From the cell containing the given text, extract its center point as [X, Y] coordinate. 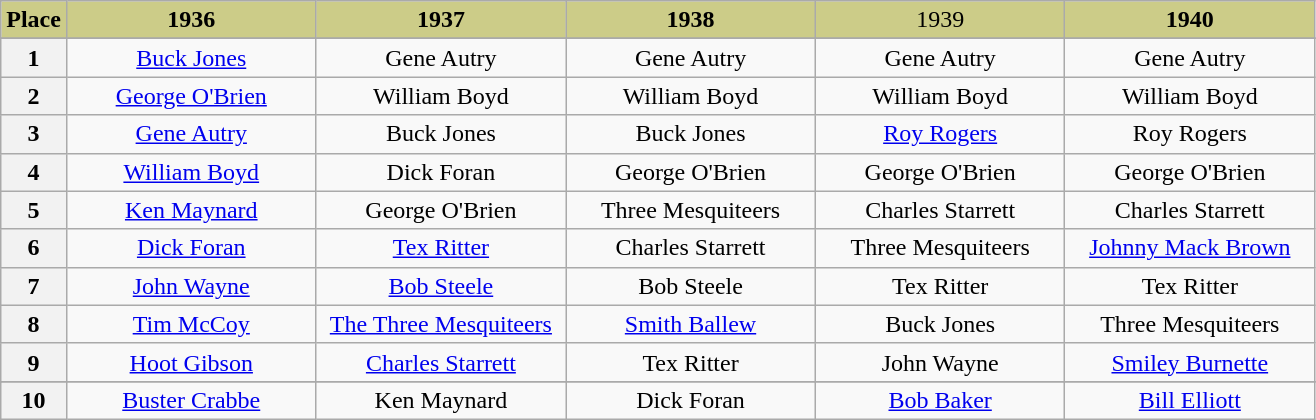
5 [34, 210]
Johnny Mack Brown [1190, 248]
Hoot Gibson [191, 362]
1939 [940, 20]
6 [34, 248]
Tim McCoy [191, 324]
1 [34, 58]
The Three Mesquiteers [441, 324]
7 [34, 286]
1938 [691, 20]
1937 [441, 20]
Bob Baker [940, 400]
Place [34, 20]
1936 [191, 20]
1940 [1190, 20]
Smith Ballew [691, 324]
Smiley Burnette [1190, 362]
10 [34, 400]
4 [34, 172]
Buster Crabbe [191, 400]
3 [34, 134]
8 [34, 324]
2 [34, 96]
9 [34, 362]
Bill Elliott [1190, 400]
